Scan for the cell matching the given text and deliver its (x, y) coordinate at center. 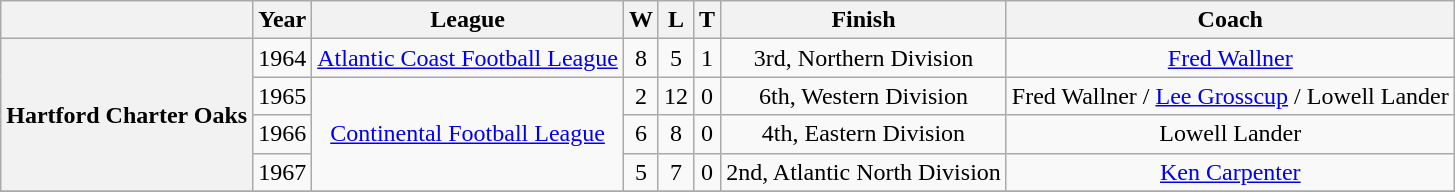
3rd, Northern Division (864, 58)
Finish (864, 20)
6th, Western Division (864, 96)
Continental Football League (468, 134)
1967 (282, 172)
T (708, 20)
W (640, 20)
League (468, 20)
6 (640, 134)
1964 (282, 58)
1 (708, 58)
4th, Eastern Division (864, 134)
Atlantic Coast Football League (468, 58)
Fred Wallner (1230, 58)
Ken Carpenter (1230, 172)
2nd, Atlantic North Division (864, 172)
7 (676, 172)
Lowell Lander (1230, 134)
1966 (282, 134)
Year (282, 20)
Fred Wallner / Lee Grosscup / Lowell Lander (1230, 96)
Hartford Charter Oaks (127, 115)
12 (676, 96)
Coach (1230, 20)
2 (640, 96)
1965 (282, 96)
L (676, 20)
